Extract the [X, Y] coordinate from the center of the cell holding the provided text.  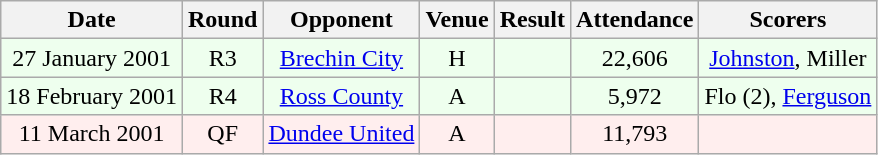
11 March 2001 [92, 134]
R4 [222, 96]
Venue [457, 20]
5,972 [635, 96]
11,793 [635, 134]
22,606 [635, 58]
H [457, 58]
Result [532, 20]
27 January 2001 [92, 58]
Johnston, Miller [788, 58]
R3 [222, 58]
Date [92, 20]
QF [222, 134]
Ross County [342, 96]
Opponent [342, 20]
Flo (2), Ferguson [788, 96]
Brechin City [342, 58]
18 February 2001 [92, 96]
Attendance [635, 20]
Round [222, 20]
Dundee United [342, 134]
Scorers [788, 20]
